Locate the cell with the specified text and output its (X, Y) center coordinate. 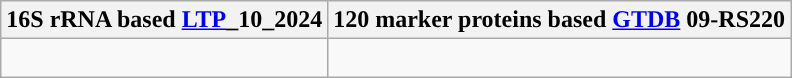
120 marker proteins based GTDB 09-RS220 (560, 20)
16S rRNA based LTP_10_2024 (164, 20)
